Detect which cell encompasses the target text, then output its [X, Y] center coordinate. 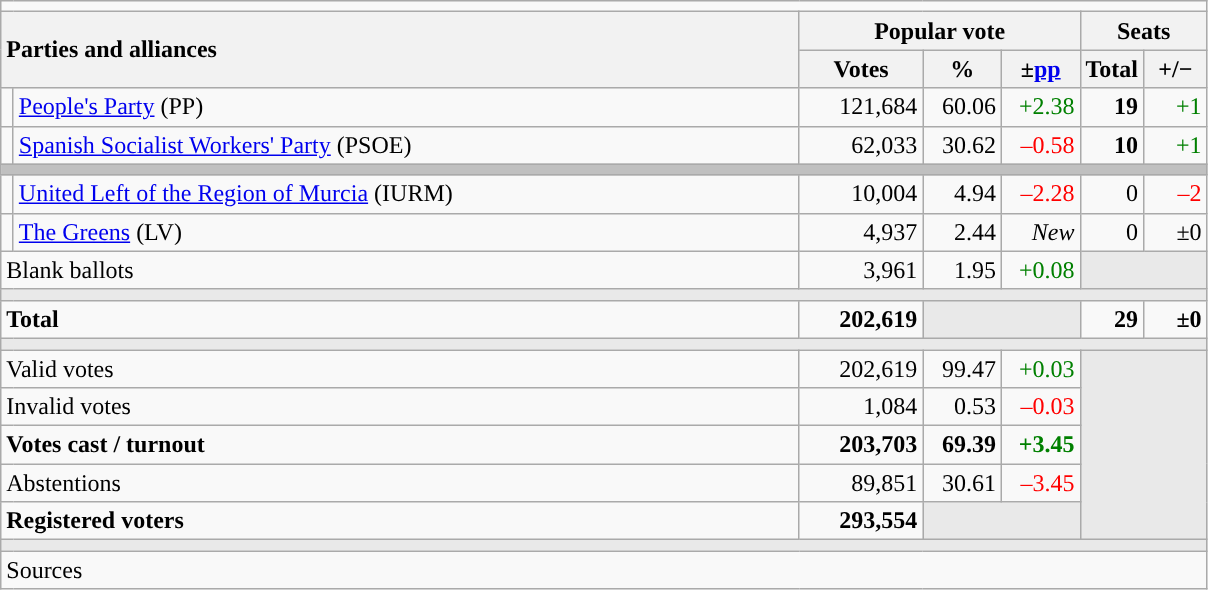
Sources [604, 570]
United Left of the Region of Murcia (IURM) [406, 194]
30.61 [962, 483]
62,033 [861, 145]
99.47 [962, 369]
–3.45 [1040, 483]
Parties and alliances [400, 50]
Abstentions [400, 483]
19 [1112, 107]
121,684 [861, 107]
+2.38 [1040, 107]
10 [1112, 145]
2.44 [962, 232]
New [1040, 232]
Spanish Socialist Workers' Party (PSOE) [406, 145]
Blank ballots [400, 270]
–0.58 [1040, 145]
29 [1112, 319]
0.53 [962, 407]
Seats [1144, 31]
1,084 [861, 407]
People's Party (PP) [406, 107]
+/− [1176, 69]
30.62 [962, 145]
4.94 [962, 194]
–2.28 [1040, 194]
Popular vote [940, 31]
+3.45 [1040, 445]
Invalid votes [400, 407]
293,554 [861, 521]
–2 [1176, 194]
203,703 [861, 445]
3,961 [861, 270]
10,004 [861, 194]
% [962, 69]
89,851 [861, 483]
–0.03 [1040, 407]
Votes [861, 69]
Votes cast / turnout [400, 445]
69.39 [962, 445]
±pp [1040, 69]
Valid votes [400, 369]
1.95 [962, 270]
The Greens (LV) [406, 232]
+0.03 [1040, 369]
60.06 [962, 107]
4,937 [861, 232]
+0.08 [1040, 270]
Registered voters [400, 521]
